For the text-containing cell, return its midpoint in [x, y] coordinate format. 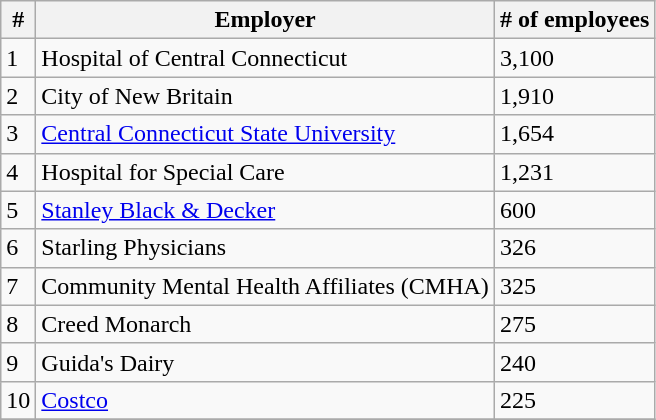
# [18, 20]
1,910 [574, 96]
3 [18, 134]
1,654 [574, 134]
7 [18, 286]
Starling Physicians [266, 248]
9 [18, 362]
City of New Britain [266, 96]
1 [18, 58]
225 [574, 400]
# of employees [574, 20]
275 [574, 324]
Hospital for Special Care [266, 172]
Central Connecticut State University [266, 134]
240 [574, 362]
Creed Monarch [266, 324]
325 [574, 286]
Hospital of Central Connecticut [266, 58]
3,100 [574, 58]
2 [18, 96]
8 [18, 324]
Stanley Black & Decker [266, 210]
6 [18, 248]
Employer [266, 20]
600 [574, 210]
1,231 [574, 172]
Costco [266, 400]
5 [18, 210]
10 [18, 400]
4 [18, 172]
Community Mental Health Affiliates (CMHA) [266, 286]
Guida's Dairy [266, 362]
326 [574, 248]
